Return the (X, Y) coordinate for the center point of the cell that contains the specified text.  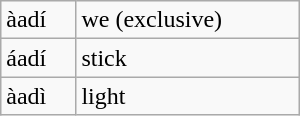
àadí (38, 20)
àadì (38, 96)
we (exclusive) (188, 20)
áadí (38, 58)
light (188, 96)
stick (188, 58)
